Determine the (x, y) coordinate at the center of the cell enclosing the given text.  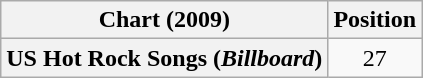
Chart (2009) (164, 20)
US Hot Rock Songs (Billboard) (164, 58)
Position (375, 20)
27 (375, 58)
